Capture the cell that displays the provided text and extract its (X, Y) central coordinate. 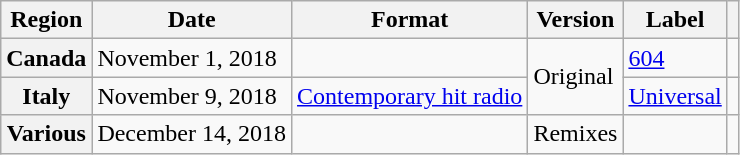
Canada (46, 58)
Original (576, 77)
November 1, 2018 (192, 58)
Remixes (576, 134)
December 14, 2018 (192, 134)
Contemporary hit radio (410, 96)
Universal (675, 96)
Format (410, 20)
November 9, 2018 (192, 96)
Region (46, 20)
Version (576, 20)
Various (46, 134)
Label (675, 20)
604 (675, 58)
Date (192, 20)
Italy (46, 96)
